For the text-containing cell, return its midpoint in [x, y] coordinate format. 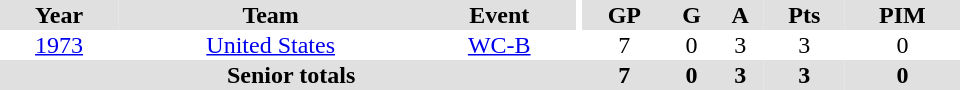
Pts [804, 15]
PIM [902, 15]
Event [499, 15]
G [691, 15]
Year [59, 15]
United States [270, 45]
GP [624, 15]
Senior totals [291, 75]
A [740, 15]
Team [270, 15]
WC-B [499, 45]
1973 [59, 45]
